Scan for the cell matching the given text and deliver its (X, Y) coordinate at center. 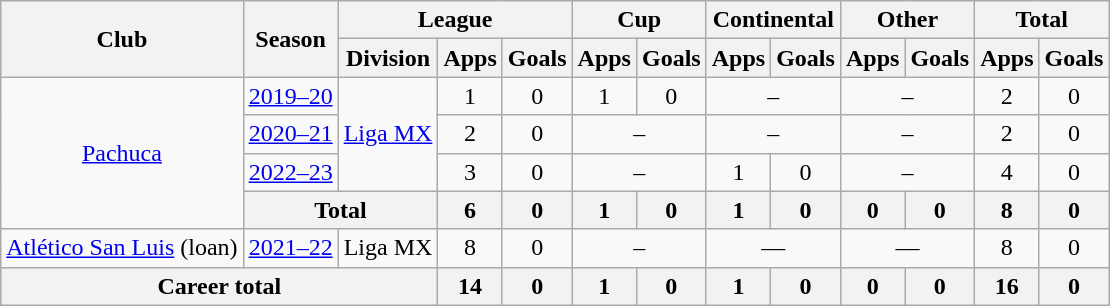
Career total (220, 286)
6 (470, 210)
Continental (773, 20)
Other (907, 20)
Cup (639, 20)
Division (388, 58)
Pachuca (122, 153)
14 (470, 286)
3 (470, 172)
League (455, 20)
2022–23 (290, 172)
2021–22 (290, 248)
Season (290, 39)
Atlético San Luis (loan) (122, 248)
4 (1007, 172)
16 (1007, 286)
2019–20 (290, 96)
2020–21 (290, 134)
Club (122, 39)
